Scan for the cell matching the given text and deliver its (x, y) coordinate at center. 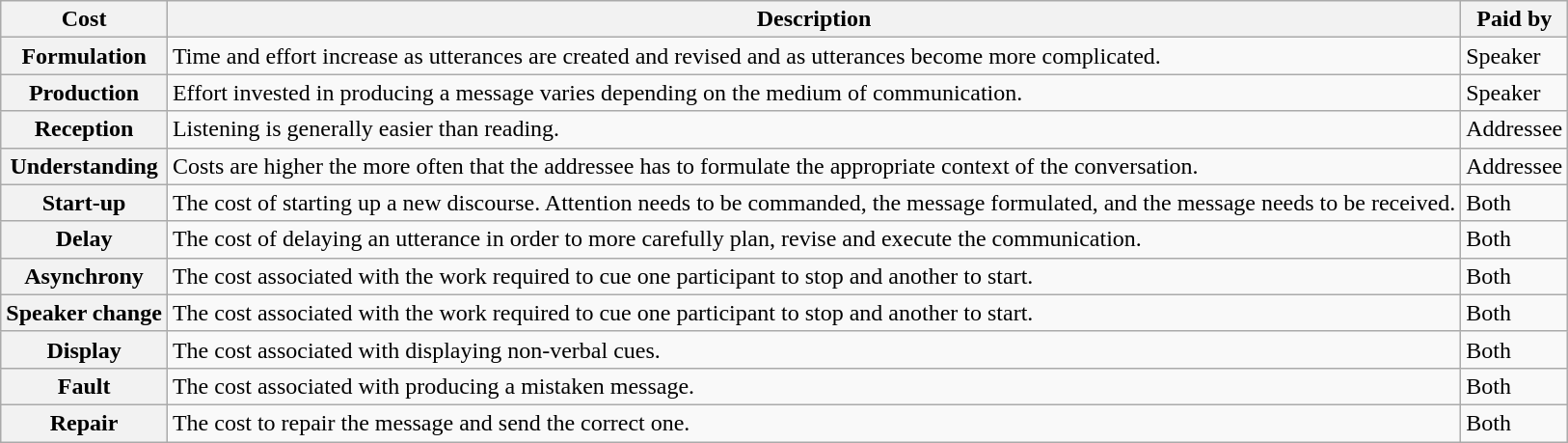
Cost (85, 19)
The cost of starting up a new discourse. Attention needs to be commanded, the message formulated, and the message needs to be received. (814, 203)
Production (85, 93)
The cost of delaying an utterance in order to more carefully plan, revise and execute the communication. (814, 239)
Paid by (1514, 19)
Repair (85, 423)
Speaker change (85, 313)
The cost associated with producing a mistaken message. (814, 386)
Delay (85, 239)
Formulation (85, 56)
The cost to repair the message and send the correct one. (814, 423)
The cost associated with displaying non-verbal cues. (814, 349)
Understanding (85, 166)
Fault (85, 386)
Costs are higher the more often that the addressee has to formulate the appropriate context of the conversation. (814, 166)
Time and effort increase as utterances are created and revised and as utterances become more complicated. (814, 56)
Display (85, 349)
Start-up (85, 203)
Effort invested in producing a message varies depending on the medium of communication. (814, 93)
Reception (85, 129)
Asynchrony (85, 276)
Description (814, 19)
Listening is generally easier than reading. (814, 129)
